Output the [X, Y] coordinate of the center of the cell containing the given text.  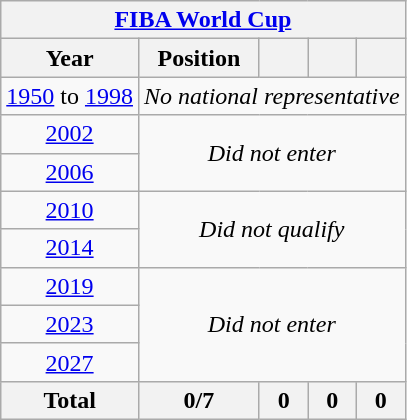
2023 [70, 324]
0/7 [198, 400]
2002 [70, 134]
No national representative [272, 96]
Did not qualify [272, 229]
2027 [70, 362]
2019 [70, 286]
2006 [70, 172]
Total [70, 400]
2014 [70, 248]
Position [198, 58]
Year [70, 58]
FIBA World Cup [203, 20]
1950 to 1998 [70, 96]
2010 [70, 210]
